Find where the given text appears and provide that cell's center as (X, Y) coordinate. 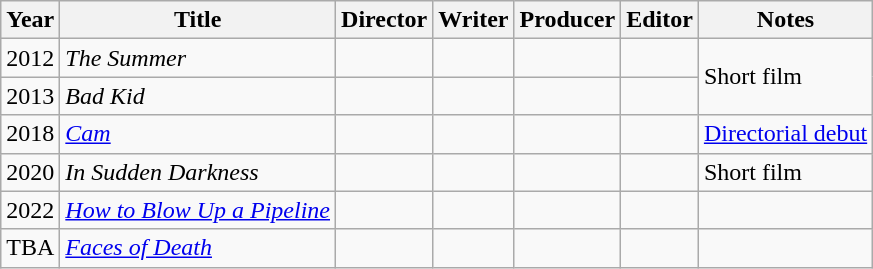
Year (30, 20)
Director (384, 20)
Notes (785, 20)
Bad Kid (198, 96)
Editor (660, 20)
The Summer (198, 58)
How to Blow Up a Pipeline (198, 210)
Writer (474, 20)
2018 (30, 134)
Cam (198, 134)
2020 (30, 172)
Faces of Death (198, 248)
2022 (30, 210)
Producer (568, 20)
Title (198, 20)
2013 (30, 96)
2012 (30, 58)
In Sudden Darkness (198, 172)
Directorial debut (785, 134)
TBA (30, 248)
